Provide the (X, Y) coordinate of the cell's center where the given text is located.  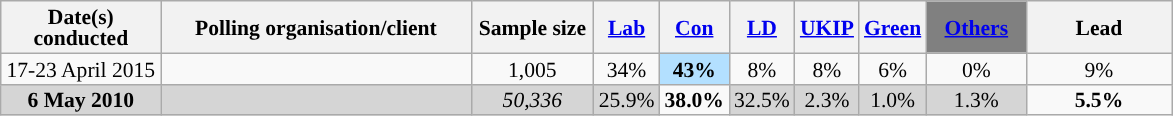
Lead (1098, 27)
38.0% (694, 100)
Others (976, 27)
1.3% (976, 100)
Lab (627, 27)
1,005 (532, 68)
Con (694, 27)
2.3% (827, 100)
9% (1098, 68)
50,336 (532, 100)
6% (892, 68)
17-23 April 2015 (81, 68)
32.5% (762, 100)
0% (976, 68)
Date(s)conducted (81, 27)
Sample size (532, 27)
25.9% (627, 100)
5.5% (1098, 100)
UKIP (827, 27)
43% (694, 68)
LD (762, 27)
34% (627, 68)
Polling organisation/client (316, 27)
6 May 2010 (81, 100)
Green (892, 27)
1.0% (892, 100)
